Output the (X, Y) coordinate of the center of the cell containing the given text.  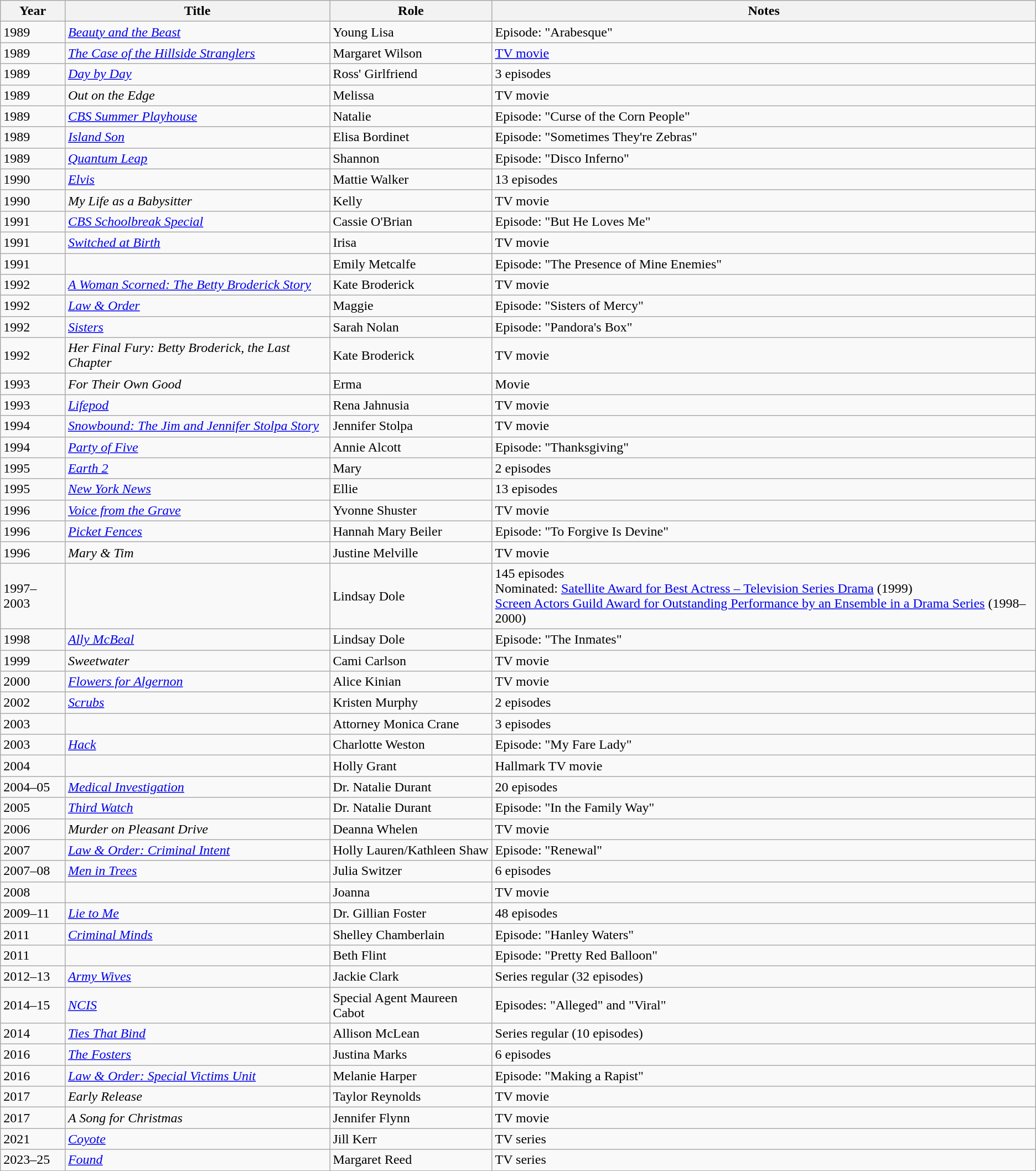
Law & Order (197, 306)
Beth Flint (411, 955)
Episode: "Hanley Waters" (764, 934)
Role (411, 11)
Ties That Bind (197, 1034)
Voice from the Grave (197, 510)
Taylor Reynolds (411, 1097)
Jackie Clark (411, 976)
Hannah Mary Beiler (411, 531)
Margaret Wilson (411, 53)
Episode: "Disco Inferno" (764, 158)
Episode: "Pandora's Box" (764, 327)
2008 (33, 892)
Elvis (197, 179)
A Song for Christmas (197, 1118)
2009–11 (33, 913)
Episode: "To Forgive Is Devine" (764, 531)
Ross' Girlfriend (411, 74)
Cami Carlson (411, 660)
Men in Trees (197, 871)
2021 (33, 1139)
Picket Fences (197, 531)
Elisa Bordinet (411, 137)
Earth 2 (197, 468)
Holly Grant (411, 766)
Episode: "In the Family Way" (764, 808)
Lie to Me (197, 913)
Episode: "Curse of the Corn People" (764, 116)
Young Lisa (411, 32)
Jill Kerr (411, 1139)
Kristen Murphy (411, 703)
Movie (764, 384)
My Life as a Babysitter (197, 200)
2014–15 (33, 1005)
Notes (764, 11)
Alice Kinian (411, 682)
Snowbound: The Jim and Jennifer Stolpa Story (197, 426)
Episode: "The Inmates" (764, 639)
Sarah Nolan (411, 327)
Coyote (197, 1139)
New York News (197, 489)
Dr. Gillian Foster (411, 913)
Title (197, 11)
CBS Summer Playhouse (197, 116)
1999 (33, 660)
The Case of the Hillside Stranglers (197, 53)
Episode: "The Presence of Mine Enemies" (764, 264)
Episode: "Making a Rapist" (764, 1076)
Rena Jahnusia (411, 405)
Sisters (197, 327)
Justine Melville (411, 552)
Melanie Harper (411, 1076)
Ellie (411, 489)
2023–25 (33, 1160)
Party of Five (197, 447)
Shelley Chamberlain (411, 934)
Third Watch (197, 808)
Special Agent Maureen Cabot (411, 1005)
Scrubs (197, 703)
Charlotte Weston (411, 745)
Episode: "Pretty Red Balloon" (764, 955)
2000 (33, 682)
Holly Lauren/Kathleen Shaw (411, 850)
Mary & Tim (197, 552)
Law & Order: Criminal Intent (197, 850)
Year (33, 11)
Criminal Minds (197, 934)
Out on the Edge (197, 95)
Episodes: "Alleged" and "Viral" (764, 1005)
2012–13 (33, 976)
The Fosters (197, 1055)
2002 (33, 703)
Melissa (411, 95)
Cassie O'Brian (411, 221)
Maggie (411, 306)
48 episodes (764, 913)
Beauty and the Beast (197, 32)
Island Son (197, 137)
Jennifer Stolpa (411, 426)
Series regular (10 episodes) (764, 1034)
Episode: "But He Loves Me" (764, 221)
Episode: "Sisters of Mercy" (764, 306)
Erma (411, 384)
2005 (33, 808)
Law & Order: Special Victims Unit (197, 1076)
Yvonne Shuster (411, 510)
1998 (33, 639)
NCIS (197, 1005)
Switched at Birth (197, 242)
20 episodes (764, 787)
For Their Own Good (197, 384)
Episode: "Thanksgiving" (764, 447)
Annie Alcott (411, 447)
Mary (411, 468)
Found (197, 1160)
Shannon (411, 158)
2004 (33, 766)
2014 (33, 1034)
Joanna (411, 892)
Jennifer Flynn (411, 1118)
Episode: "My Fare Lady" (764, 745)
Justina Marks (411, 1055)
Natalie (411, 116)
2004–05 (33, 787)
Irisa (411, 242)
Emily Metcalfe (411, 264)
Episode: "Renewal" (764, 850)
Deanna Whelen (411, 829)
Hallmark TV movie (764, 766)
Medical Investigation (197, 787)
1997–2003 (33, 595)
Series regular (32 episodes) (764, 976)
Murder on Pleasant Drive (197, 829)
Episode: "Arabesque" (764, 32)
Julia Switzer (411, 871)
Lifepod (197, 405)
2007 (33, 850)
Day by Day (197, 74)
CBS Schoolbreak Special (197, 221)
Sweetwater (197, 660)
Margaret Reed (411, 1160)
Hack (197, 745)
2006 (33, 829)
Early Release (197, 1097)
A Woman Scorned: The Betty Broderick Story (197, 285)
Allison McLean (411, 1034)
2007–08 (33, 871)
Ally McBeal (197, 639)
Flowers for Algernon (197, 682)
Kelly (411, 200)
Quantum Leap (197, 158)
Attorney Monica Crane (411, 724)
Army Wives (197, 976)
Her Final Fury: Betty Broderick, the Last Chapter (197, 355)
Mattie Walker (411, 179)
Episode: "Sometimes They're Zebras" (764, 137)
